Scan for the cell matching the given text and deliver its [X, Y] coordinate at center. 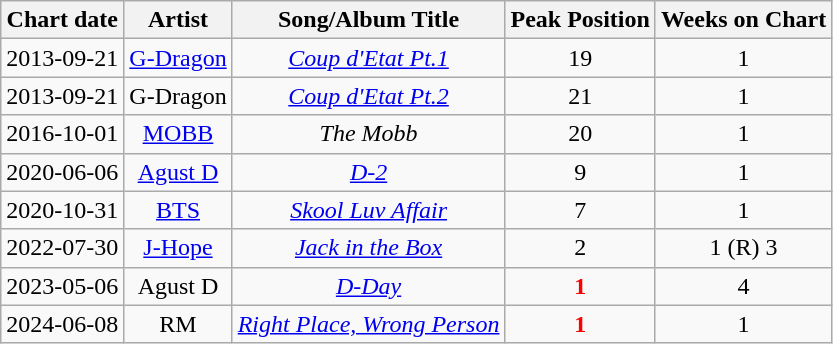
1 (R) 3 [743, 248]
2 [580, 248]
Chart date [62, 20]
2023-05-06 [62, 286]
19 [580, 58]
9 [580, 172]
4 [743, 286]
D-Day [368, 286]
Peak Position [580, 20]
Coup d'Etat Pt.1 [368, 58]
Right Place, Wrong Person [368, 324]
2020-06-06 [62, 172]
21 [580, 96]
Coup d'Etat Pt.2 [368, 96]
Jack in the Box [368, 248]
7 [580, 210]
D-2 [368, 172]
MOBB [178, 134]
RM [178, 324]
Artist [178, 20]
2020-10-31 [62, 210]
Song/Album Title [368, 20]
2024-06-08 [62, 324]
Weeks on Chart [743, 20]
Skool Luv Affair [368, 210]
BTS [178, 210]
J-Hope [178, 248]
20 [580, 134]
The Mobb [368, 134]
2016-10-01 [62, 134]
2022-07-30 [62, 248]
